Capture the cell that displays the provided text and extract its (X, Y) central coordinate. 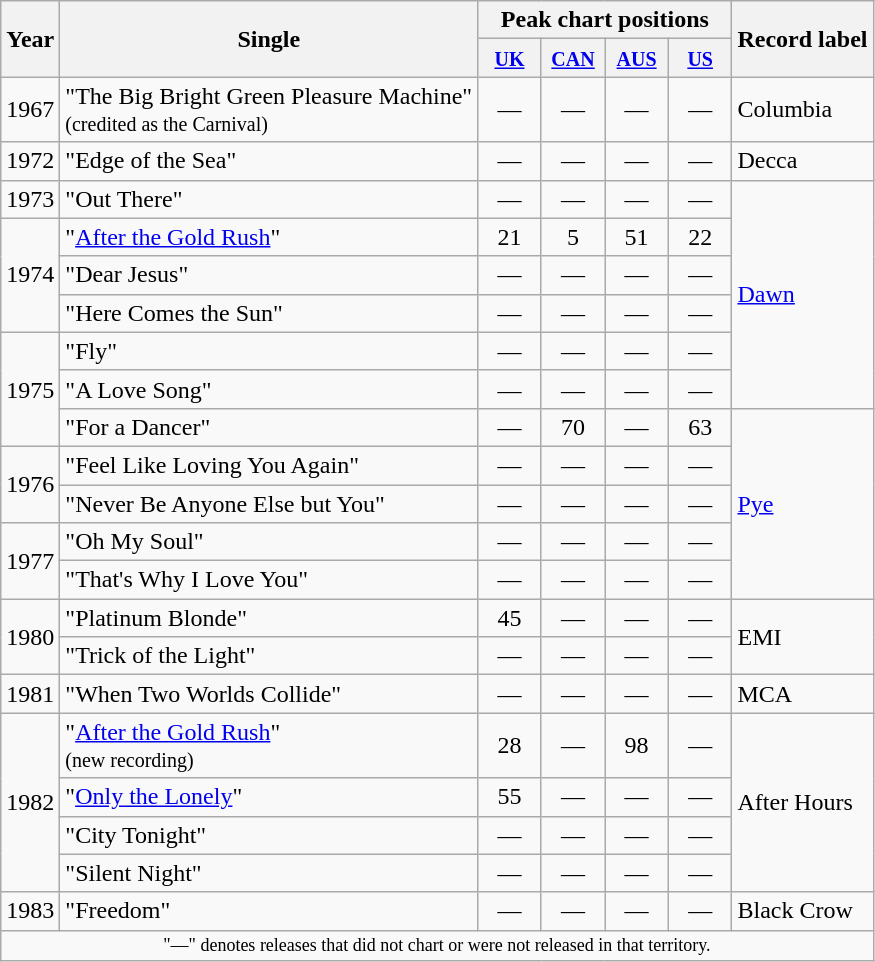
"Never Be Anyone Else but You" (269, 503)
"When Two Worlds Collide" (269, 694)
"A Love Song" (269, 389)
AUS (637, 58)
1967 (30, 110)
28 (510, 746)
"Dear Jesus" (269, 275)
63 (700, 427)
1983 (30, 911)
"After the Gold Rush" (new recording) (269, 746)
1974 (30, 275)
Columbia (802, 110)
Decca (802, 161)
US (700, 58)
"Edge of the Sea" (269, 161)
MCA (802, 694)
"Silent Night" (269, 873)
"Out There" (269, 199)
1982 (30, 802)
1972 (30, 161)
EMI (802, 637)
1975 (30, 389)
"Freedom" (269, 911)
1977 (30, 561)
22 (700, 237)
After Hours (802, 802)
"After the Gold Rush" (269, 237)
"That's Why I Love You" (269, 580)
"Fly" (269, 351)
Year (30, 39)
Single (269, 39)
21 (510, 237)
"Trick of the Light" (269, 656)
51 (637, 237)
"The Big Bright Green Pleasure Machine" (credited as the Carnival) (269, 110)
"Oh My Soul" (269, 542)
"City Tonight" (269, 835)
Dawn (802, 294)
"—" denotes releases that did not chart or were not released in that territory. (437, 946)
70 (573, 427)
Pye (802, 503)
55 (510, 797)
1973 (30, 199)
1976 (30, 484)
"For a Dancer" (269, 427)
"Feel Like Loving You Again" (269, 465)
"Platinum Blonde" (269, 618)
1980 (30, 637)
98 (637, 746)
Black Crow (802, 911)
UK (510, 58)
Peak chart positions (605, 20)
"Only the Lonely" (269, 797)
CAN (573, 58)
45 (510, 618)
"Here Comes the Sun" (269, 313)
Record label (802, 39)
5 (573, 237)
1981 (30, 694)
